Capture the cell that displays the provided text and extract its [x, y] central coordinate. 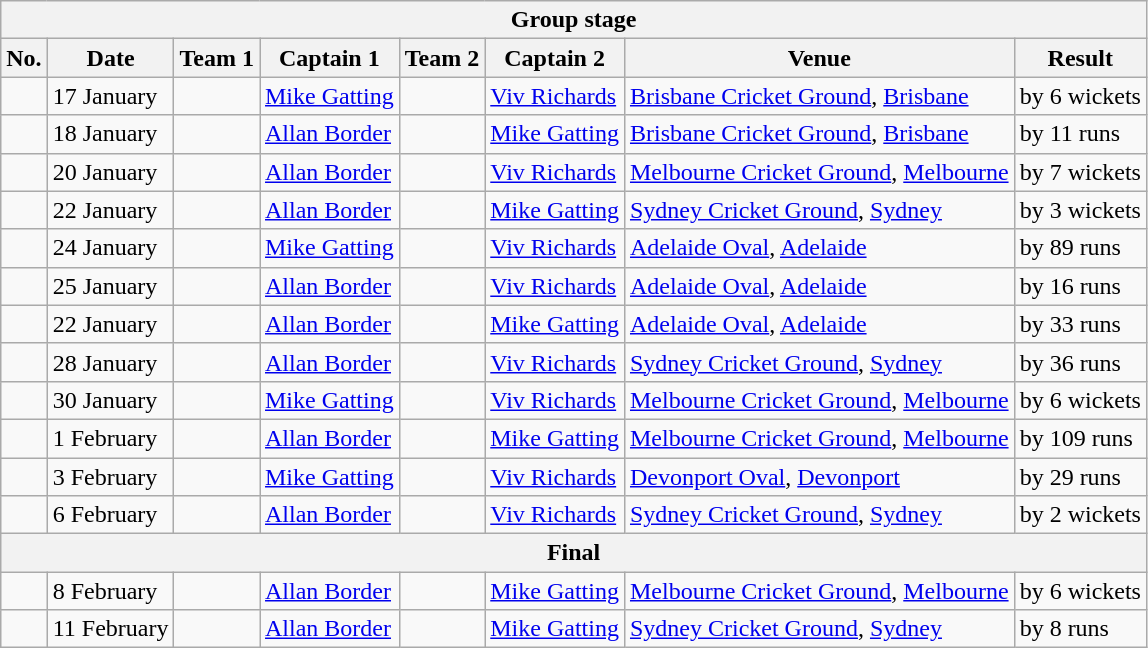
Team 1 [217, 58]
30 January [110, 400]
17 January [110, 96]
by 11 runs [1080, 134]
by 7 wickets [1080, 172]
Group stage [574, 20]
by 16 runs [1080, 286]
by 29 runs [1080, 477]
by 3 wickets [1080, 210]
by 33 runs [1080, 324]
Captain 1 [330, 58]
Result [1080, 58]
Captain 2 [555, 58]
by 2 wickets [1080, 515]
Team 2 [442, 58]
3 February [110, 477]
by 89 runs [1080, 248]
No. [24, 58]
28 January [110, 362]
24 January [110, 248]
1 February [110, 438]
Final [574, 553]
20 January [110, 172]
by 8 runs [1080, 629]
Devonport Oval, Devonport [819, 477]
25 January [110, 286]
18 January [110, 134]
Venue [819, 58]
6 February [110, 515]
by 36 runs [1080, 362]
11 February [110, 629]
by 109 runs [1080, 438]
8 February [110, 591]
Date [110, 58]
